Search for the cell housing the specified text and yield its (X, Y) center coordinate. 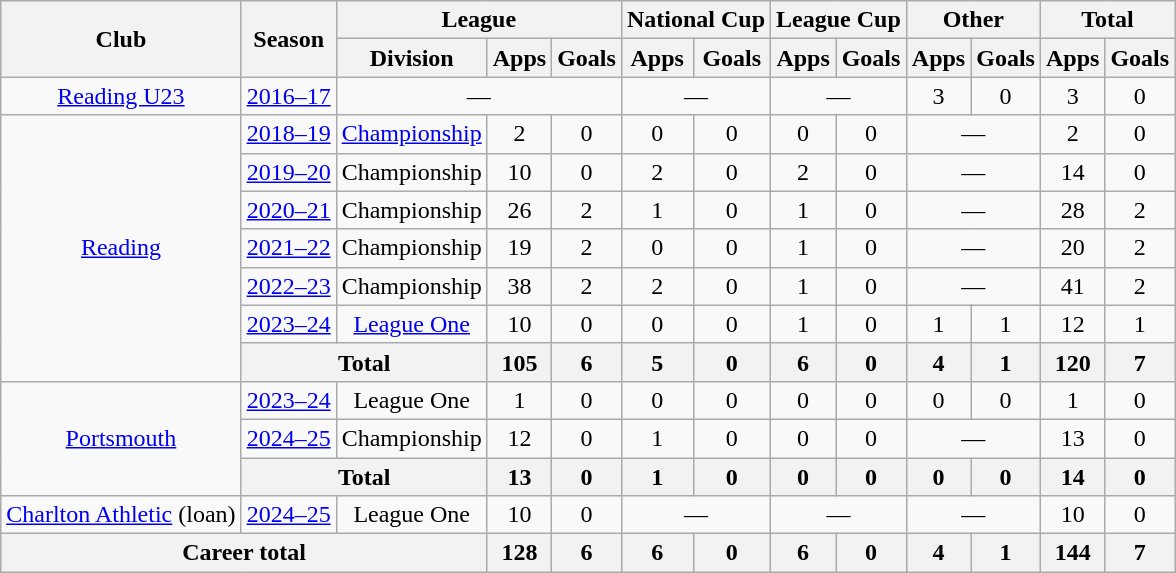
128 (519, 553)
19 (519, 248)
2019–20 (288, 172)
2016–17 (288, 96)
5 (657, 362)
20 (1072, 248)
144 (1072, 553)
League Cup (839, 20)
38 (519, 286)
Club (121, 39)
2020–21 (288, 210)
Division (412, 58)
Reading (121, 248)
Reading U23 (121, 96)
Career total (244, 553)
Portsmouth (121, 438)
26 (519, 210)
Charlton Athletic (loan) (121, 515)
2022–23 (288, 286)
National Cup (696, 20)
League (478, 20)
Season (288, 39)
2021–22 (288, 248)
Other (973, 20)
2018–19 (288, 134)
41 (1072, 286)
28 (1072, 210)
105 (519, 362)
120 (1072, 362)
